Scan for the cell matching the given text and deliver its [x, y] coordinate at center. 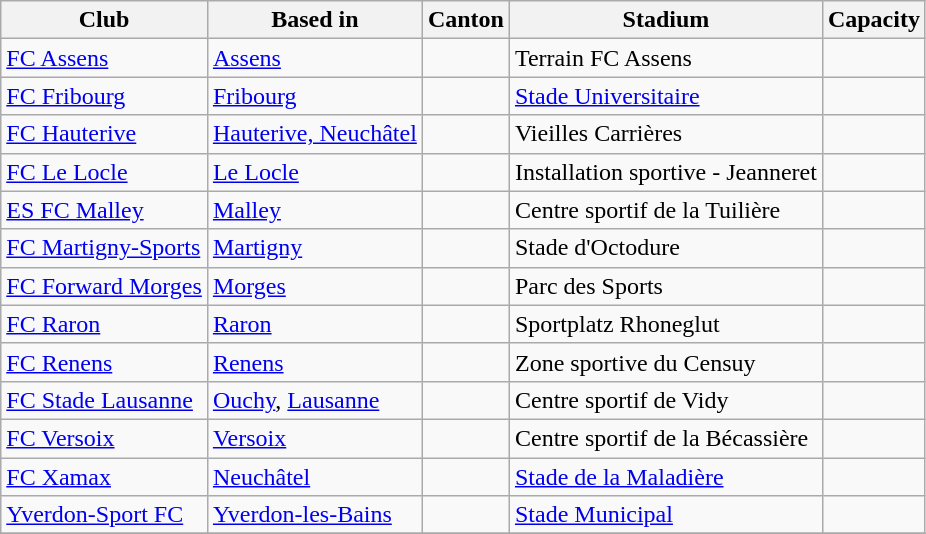
Centre sportif de la Tuilière [666, 210]
Centre sportif de Vidy [666, 400]
Terrain FC Assens [666, 58]
FC Hauterive [104, 134]
Versoix [314, 438]
Yverdon-les-Bains [314, 515]
Renens [314, 362]
FC Le Locle [104, 172]
Stade d'Octodure [666, 248]
Sportplatz Rhoneglut [666, 324]
FC Xamax [104, 477]
Club [104, 20]
Installation sportive - Jeanneret [666, 172]
Parc des Sports [666, 286]
Canton [466, 20]
Hauterive, Neuchâtel [314, 134]
FC Fribourg [104, 96]
Neuchâtel [314, 477]
Vieilles Carrières [666, 134]
Assens [314, 58]
Yverdon-Sport FC [104, 515]
Martigny [314, 248]
FC Renens [104, 362]
Based in [314, 20]
Capacity [874, 20]
FC Assens [104, 58]
Fribourg [314, 96]
Stade Municipal [666, 515]
Stade de la Maladière [666, 477]
Morges [314, 286]
Malley [314, 210]
FC Versoix [104, 438]
Le Locle [314, 172]
FC Martigny-Sports [104, 248]
Ouchy, Lausanne [314, 400]
Stadium [666, 20]
Raron [314, 324]
FC Forward Morges [104, 286]
Stade Universitaire [666, 96]
FC Stade Lausanne [104, 400]
ES FC Malley [104, 210]
Centre sportif de la Bécassière [666, 438]
FC Raron [104, 324]
Zone sportive du Censuy [666, 362]
